Provide the [X, Y] coordinate of the cell's center where the given text is located.  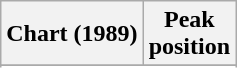
Chart (1989) [72, 34]
Peakposition [189, 34]
